Pinpoint the cell where the given text exists, returning its [x, y] midpoint coordinate. 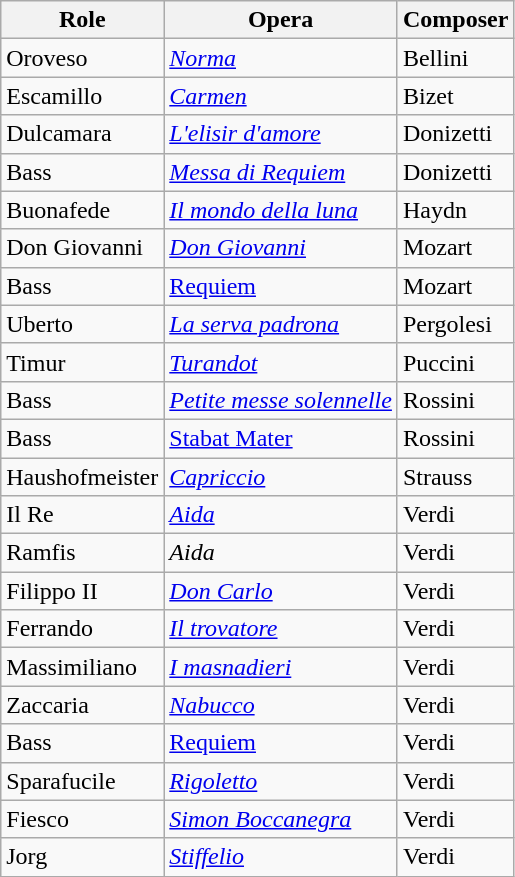
Stiffelio [281, 857]
Turandot [281, 362]
Fiesco [82, 819]
Pergolesi [455, 324]
Buonafede [82, 210]
L'elisir d'amore [281, 134]
Norma [281, 58]
I masnadieri [281, 667]
Puccini [455, 362]
Messa di Requiem [281, 172]
Uberto [82, 324]
Oroveso [82, 58]
Nabucco [281, 705]
Simon Boccanegra [281, 819]
La serva padrona [281, 324]
Zaccaria [82, 705]
Carmen [281, 96]
Ferrando [82, 629]
Composer [455, 20]
Capriccio [281, 477]
Il trovatore [281, 629]
Il mondo della luna [281, 210]
Timur [82, 362]
Haushofmeister [82, 477]
Filippo II [82, 591]
Sparafucile [82, 781]
Rigoletto [281, 781]
Strauss [455, 477]
Petite messe solennelle [281, 400]
Opera [281, 20]
Bizet [455, 96]
Escamillo [82, 96]
Ramfis [82, 553]
Dulcamara [82, 134]
Stabat Mater [281, 438]
Don Carlo [281, 591]
Haydn [455, 210]
Massimiliano [82, 667]
Role [82, 20]
Bellini [455, 58]
Il Re [82, 515]
Jorg [82, 857]
